Provide the [x, y] coordinate of the cell's center where the given text is located.  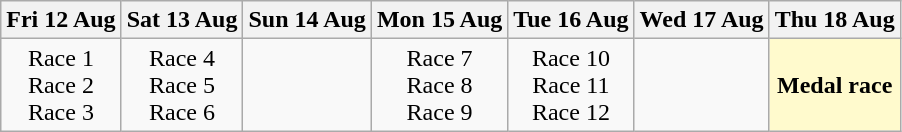
Sun 14 Aug [307, 20]
Mon 15 Aug [439, 20]
Race 7Race 8Race 9 [439, 85]
Sat 13 Aug [182, 20]
Wed 17 Aug [702, 20]
Race 1Race 2Race 3 [61, 85]
Tue 16 Aug [571, 20]
Thu 18 Aug [834, 20]
Race 10Race 11Race 12 [571, 85]
Fri 12 Aug [61, 20]
Medal race [834, 85]
Race 4Race 5Race 6 [182, 85]
